Output the [x, y] coordinate of the center of the cell containing the given text.  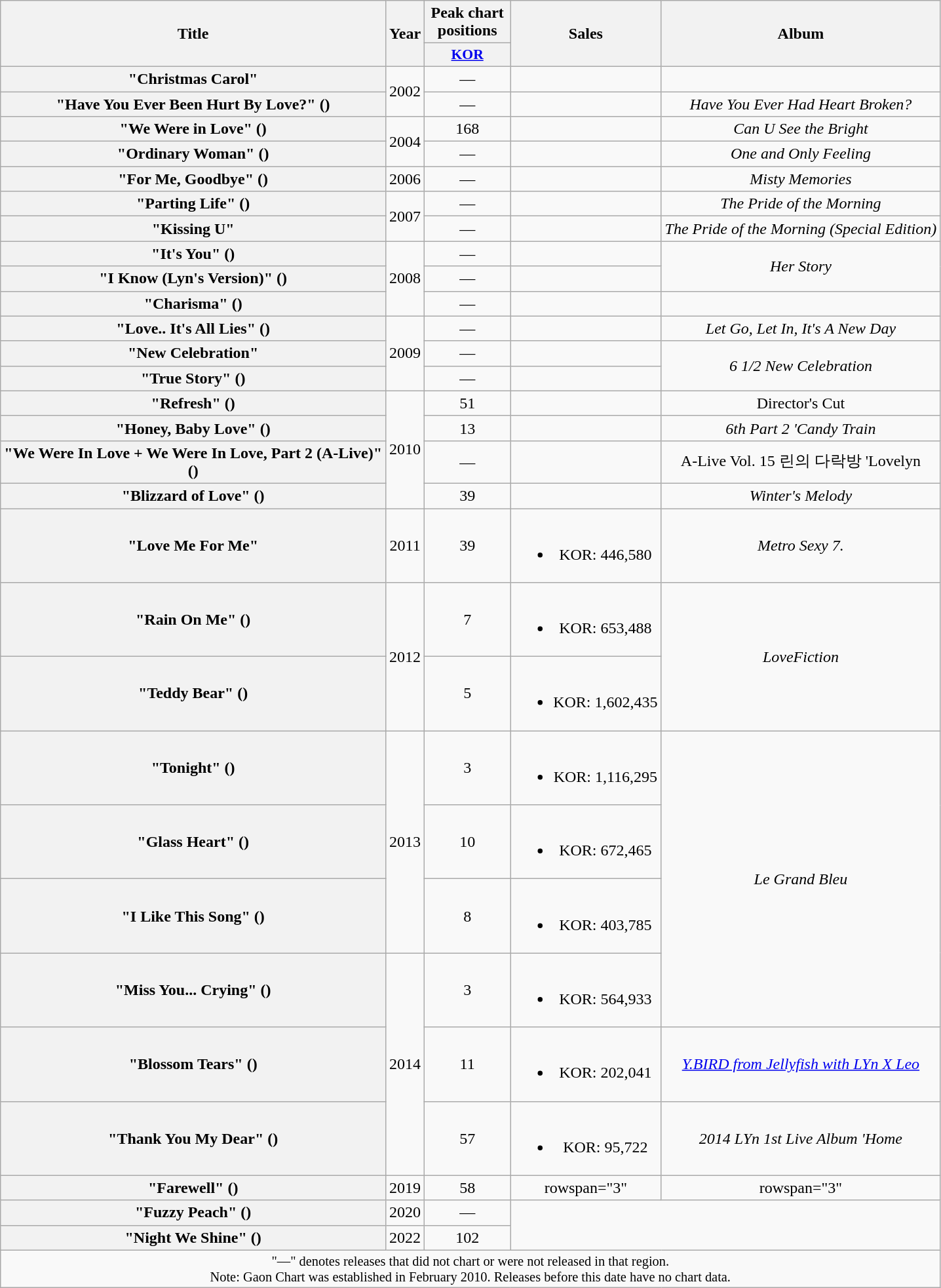
"Glass Heart" () [193, 842]
2022 [405, 1238]
"Parting Life" () [193, 204]
One and Only Feeling [801, 154]
"Kissing U" [193, 229]
A-Live Vol. 15 린의 다락방 'Lovelyn [801, 461]
2006 [405, 179]
2004 [405, 142]
"We Were in Love" () [193, 129]
168 [468, 129]
2014 LYn 1st Live Album 'Home [801, 1138]
2019 [405, 1188]
2012 [405, 657]
KOR: 446,580 [586, 545]
2013 [405, 842]
Metro Sexy 7. [801, 545]
13 [468, 428]
"Blizzard of Love" () [193, 496]
58 [468, 1188]
2007 [405, 216]
"Tonight" () [193, 768]
"Love Me For Me" [193, 545]
"Night We Shine" () [193, 1238]
Misty Memories [801, 179]
2010 [405, 450]
"New Celebration" [193, 353]
8 [468, 916]
"Rain On Me" () [193, 620]
6th Part 2 'Candy Train [801, 428]
6 1/2 New Celebration [801, 366]
"I Like This Song" () [193, 916]
KOR: 403,785 [586, 916]
"Love.. It's All Lies" () [193, 328]
"Have You Ever Been Hurt By Love?" () [193, 104]
Sales [586, 34]
KOR: 653,488 [586, 620]
KOR: 672,465 [586, 842]
"Miss You... Crying" () [193, 990]
"True Story" () [193, 378]
KOR: 1,602,435 [586, 693]
10 [468, 842]
"Christmas Carol" [193, 79]
KOR: 202,041 [586, 1064]
LoveFiction [801, 657]
"Honey, Baby Love" () [193, 428]
51 [468, 403]
2002 [405, 91]
Her Story [801, 266]
Have You Ever Had Heart Broken? [801, 104]
"I Know (Lyn's Version)" () [193, 279]
"Charisma" () [193, 303]
"Farewell" () [193, 1188]
KOR [468, 55]
2011 [405, 545]
"Thank You My Dear" () [193, 1138]
"Refresh" () [193, 403]
"For Me, Goodbye" () [193, 179]
KOR: 95,722 [586, 1138]
The Pride of the Morning (Special Edition) [801, 229]
57 [468, 1138]
Can U See the Bright [801, 129]
2020 [405, 1213]
7 [468, 620]
2009 [405, 353]
2008 [405, 279]
5 [468, 693]
Y.BIRD from Jellyfish with LYn X Leo [801, 1064]
KOR: 564,933 [586, 990]
Director's Cut [801, 403]
The Pride of the Morning [801, 204]
"Teddy Bear" () [193, 693]
Year [405, 34]
2014 [405, 1064]
102 [468, 1238]
"We Were In Love + We Were In Love, Part 2 (A-Live)"() [193, 461]
Le Grand Bleu [801, 879]
11 [468, 1064]
KOR: 1,116,295 [586, 768]
"Fuzzy Peach" () [193, 1213]
"Ordinary Woman" () [193, 154]
Album [801, 34]
Title [193, 34]
Let Go, Let In, It's A New Day [801, 328]
Peak chart positions [468, 22]
Winter's Melody [801, 496]
"It's You" () [193, 254]
"Blossom Tears" () [193, 1064]
